Find where the given text appears and provide that cell's center as (x, y) coordinate. 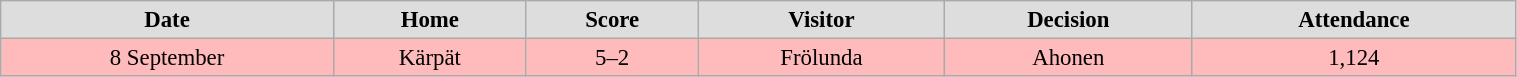
Score (612, 20)
Decision (1068, 20)
Home (430, 20)
5–2 (612, 58)
Attendance (1354, 20)
8 September (168, 58)
Visitor (822, 20)
1,124 (1354, 58)
Kärpät (430, 58)
Ahonen (1068, 58)
Date (168, 20)
Frölunda (822, 58)
